Extract the [X, Y] coordinate from the center of the cell holding the provided text.  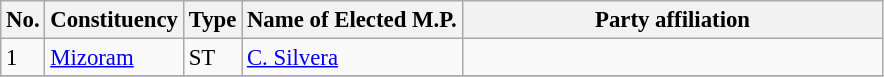
1 [23, 58]
Type [212, 20]
C. Silvera [352, 58]
Constituency [114, 20]
Mizoram [114, 58]
ST [212, 58]
No. [23, 20]
Name of Elected M.P. [352, 20]
Party affiliation [672, 20]
